Return the (x, y) coordinate for the center point of the cell that contains the specified text.  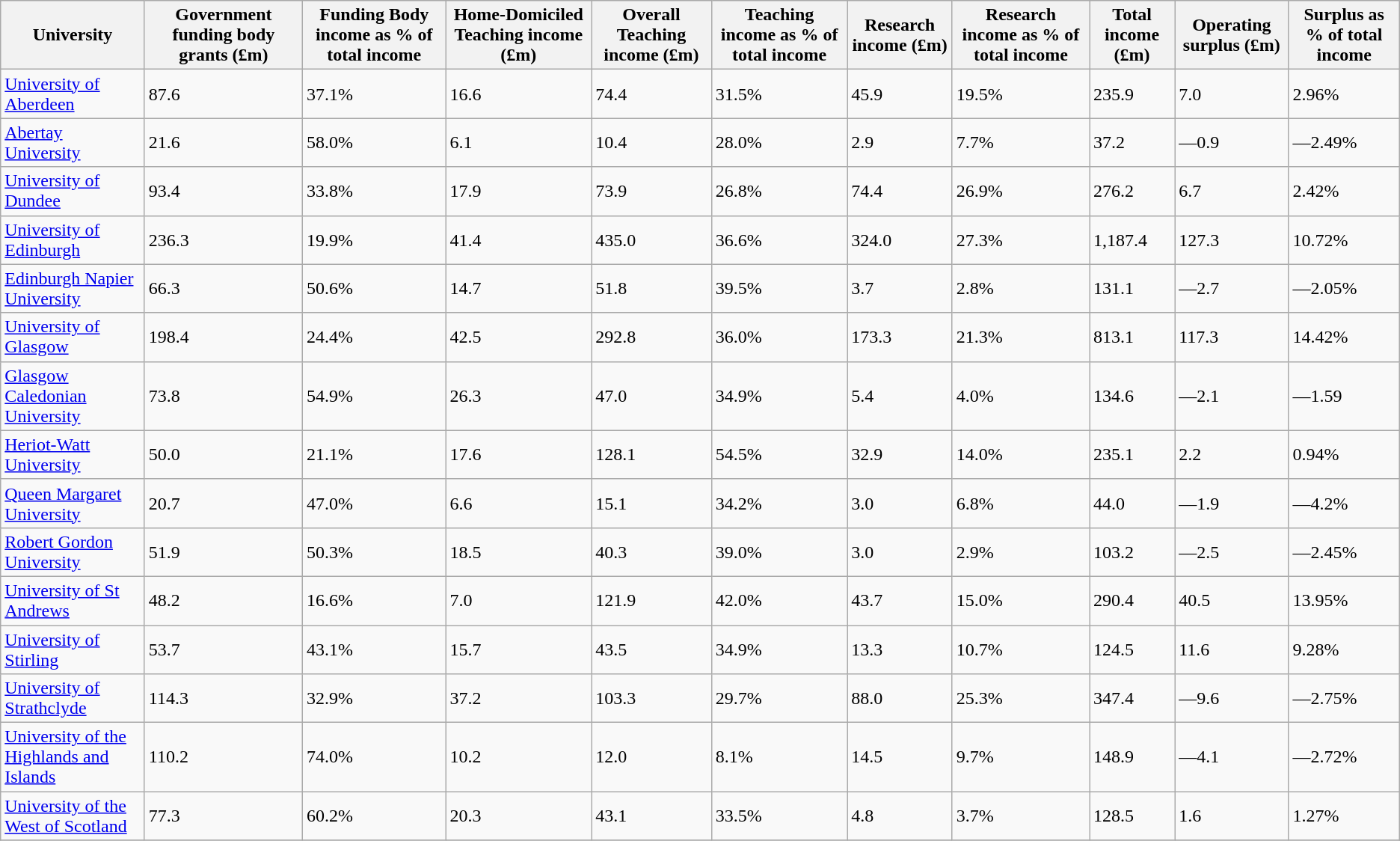
58.0% (374, 142)
40.5 (1232, 600)
Home-Domiciled Teaching income (£m) (519, 35)
43.7 (900, 600)
17.9 (519, 192)
87.6 (223, 94)
12.0 (652, 757)
1.6 (1232, 816)
2.96% (1344, 94)
28.0% (779, 142)
Government funding body grants (£m) (223, 35)
27.3% (1020, 239)
50.6% (374, 289)
—2.1 (1232, 396)
173.3 (900, 337)
4.0% (1020, 396)
43.1 (652, 816)
Funding Body income as % of total income (374, 35)
3.7% (1020, 816)
127.3 (1232, 239)
Queen Margaret University (73, 503)
Operating surplus (£m) (1232, 35)
148.9 (1132, 757)
235.1 (1132, 455)
121.9 (652, 600)
77.3 (223, 816)
2.2 (1232, 455)
26.3 (519, 396)
290.4 (1132, 600)
Robert Gordon University (73, 552)
2.9 (900, 142)
13.3 (900, 649)
9.7% (1020, 757)
34.2% (779, 503)
Abertay University (73, 142)
21.6 (223, 142)
813.1 (1132, 337)
—2.7 (1232, 289)
21.1% (374, 455)
—4.2% (1344, 503)
17.6 (519, 455)
6.8% (1020, 503)
66.3 (223, 289)
10.72% (1344, 239)
54.5% (779, 455)
5.4 (900, 396)
73.9 (652, 192)
10.2 (519, 757)
1,187.4 (1132, 239)
—2.5 (1232, 552)
0.94% (1344, 455)
36.6% (779, 239)
24.4% (374, 337)
18.5 (519, 552)
131.1 (1132, 289)
31.5% (779, 94)
29.7% (779, 699)
42.0% (779, 600)
15.7 (519, 649)
33.5% (779, 816)
14.5 (900, 757)
41.4 (519, 239)
14.0% (1020, 455)
6.7 (1232, 192)
103.2 (1132, 552)
14.42% (1344, 337)
324.0 (900, 239)
198.4 (223, 337)
36.0% (779, 337)
103.3 (652, 699)
—2.05% (1344, 289)
—2.75% (1344, 699)
51.9 (223, 552)
435.0 (652, 239)
University of the Highlands and Islands (73, 757)
117.3 (1232, 337)
Edinburgh Napier University (73, 289)
Heriot-Watt University (73, 455)
University of Dundee (73, 192)
43.5 (652, 649)
347.4 (1132, 699)
Surplus as % of total income (1344, 35)
14.7 (519, 289)
50.0 (223, 455)
43.1% (374, 649)
University of Edinburgh (73, 239)
6.1 (519, 142)
93.4 (223, 192)
University of the West of Scotland (73, 816)
44.0 (1132, 503)
10.7% (1020, 649)
73.8 (223, 396)
2.9% (1020, 552)
236.3 (223, 239)
15.1 (652, 503)
128.1 (652, 455)
—2.49% (1344, 142)
26.8% (779, 192)
74.0% (374, 757)
53.7 (223, 649)
Overall Teaching income (£m) (652, 35)
10.4 (652, 142)
16.6 (519, 94)
124.5 (1132, 649)
60.2% (374, 816)
—2.72% (1344, 757)
32.9 (900, 455)
—1.59 (1344, 396)
39.0% (779, 552)
47.0 (652, 396)
—9.6 (1232, 699)
2.42% (1344, 192)
47.0% (374, 503)
11.6 (1232, 649)
42.5 (519, 337)
45.9 (900, 94)
University of Stirling (73, 649)
33.8% (374, 192)
37.1% (374, 94)
7.7% (1020, 142)
Research income (£m) (900, 35)
134.6 (1132, 396)
University of St Andrews (73, 600)
—0.9 (1232, 142)
—2.45% (1344, 552)
110.2 (223, 757)
114.3 (223, 699)
88.0 (900, 699)
3.7 (900, 289)
Teaching income as % of total income (779, 35)
Glasgow Caledonian University (73, 396)
26.9% (1020, 192)
University of Strathclyde (73, 699)
Research income as % of total income (1020, 35)
19.9% (374, 239)
20.3 (519, 816)
15.0% (1020, 600)
16.6% (374, 600)
4.8 (900, 816)
128.5 (1132, 816)
University of Glasgow (73, 337)
50.3% (374, 552)
54.9% (374, 396)
20.7 (223, 503)
2.8% (1020, 289)
13.95% (1344, 600)
1.27% (1344, 816)
8.1% (779, 757)
—1.9 (1232, 503)
39.5% (779, 289)
6.6 (519, 503)
25.3% (1020, 699)
University (73, 35)
235.9 (1132, 94)
21.3% (1020, 337)
University of Aberdeen (73, 94)
32.9% (374, 699)
276.2 (1132, 192)
19.5% (1020, 94)
48.2 (223, 600)
Total income (£m) (1132, 35)
40.3 (652, 552)
—4.1 (1232, 757)
292.8 (652, 337)
9.28% (1344, 649)
51.8 (652, 289)
